Capture the cell that displays the provided text and extract its [X, Y] central coordinate. 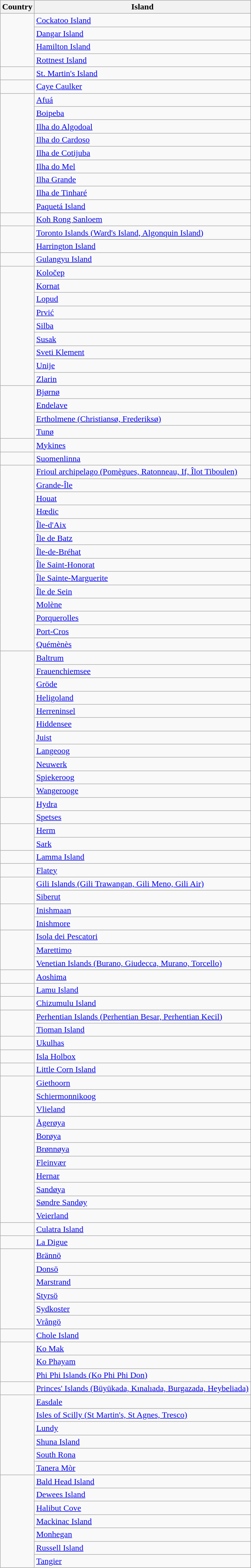
Ilha de Cotijuba [142, 153]
Ko Mak [142, 1348]
Hœdic [142, 512]
Sark [142, 844]
Dewees Island [142, 1495]
Koločep [142, 273]
Mackinac Island [142, 1521]
Vlieland [142, 1109]
Bjørnø [142, 392]
Ko Phayam [142, 1362]
Port-Cros [142, 631]
Inishmore [142, 923]
Ilha do Cardoso [142, 140]
Wangerooge [142, 790]
Dangar Island [142, 34]
Neuwerk [142, 764]
Aoshima [142, 976]
Hernar [142, 1176]
Ertholmene (Christiansø, Frederiksø) [142, 419]
Tangier [142, 1561]
Island [142, 7]
Tanera Mòr [142, 1468]
Grande-Île [142, 485]
South Rona [142, 1455]
Culatra Island [142, 1229]
Porquerolles [142, 618]
Prvić [142, 312]
Lundy [142, 1428]
Brønnøya [142, 1149]
Perhentian Islands (Perhentian Besar, Perhentian Kecil) [142, 1017]
Venetian Islands (Burano, Giudecca, Murano, Torcello) [142, 963]
Endelave [142, 406]
Søndre Sandøy [142, 1202]
Vrångö [142, 1322]
Cockatoo Island [142, 20]
Russell Island [142, 1548]
Langeoog [142, 751]
Frauenchiemsee [142, 671]
Marettimo [142, 950]
Baltrum [142, 658]
Lamma Island [142, 857]
Halibut Cove [142, 1508]
Spiekeroog [142, 777]
Schiermonnikoog [142, 1096]
Unije [142, 365]
Little Corn Island [142, 1070]
Fleinvær [142, 1162]
Tioman Island [142, 1030]
Paquetá Island [142, 206]
Bald Head Island [142, 1481]
Gröde [142, 684]
Île-de-Bréhat [142, 551]
Ilha Grande [142, 180]
Harrington Island [142, 246]
Isola dei Pescatori [142, 937]
Flatey [142, 870]
Ilha do Algodoal [142, 126]
Shuna Island [142, 1442]
Spetses [142, 817]
La Digue [142, 1242]
Tunø [142, 432]
Quémènès [142, 645]
Chole Island [142, 1335]
Rottnest Island [142, 60]
Île Sainte-Marguerite [142, 578]
Zlarin [142, 379]
Easdale [142, 1402]
Caye Caulker [142, 87]
Juist [142, 737]
Isla Holbox [142, 1056]
Lamu Island [142, 990]
Inishmaan [142, 910]
Hamilton Island [142, 47]
Giethoorn [142, 1083]
Ilha de Tinharé [142, 193]
Donsö [142, 1269]
Monhegan [142, 1534]
Houat [142, 498]
Île de Batz [142, 538]
Suomenlinna [142, 459]
Île Saint-Honorat [142, 565]
Frioul archipelago (Pomègues, Ratonneau, If, Îlot Tiboulen) [142, 472]
Toronto Islands (Ward's Island, Algonquin Island) [142, 233]
Boipeba [142, 113]
Sydkoster [142, 1309]
Veierland [142, 1216]
Herreninsel [142, 711]
Heligoland [142, 698]
Molène [142, 605]
Ågerøya [142, 1123]
Country [17, 7]
Île de Sein [142, 592]
Gili Islands (Gili Trawangan, Gili Meno, Gili Air) [142, 884]
Herm [142, 831]
Koh Rong Sanloem [142, 220]
Susak [142, 339]
Île-d'Aix [142, 525]
Sandøya [142, 1189]
Phi Phi Islands (Ko Phi Phi Don) [142, 1375]
Princes' Islands (Büyükada, Kınalıada, Burgazada, Heybeliada) [142, 1388]
Isles of Scilly (St Martin's, St Agnes, Tresco) [142, 1415]
Hydra [142, 804]
Chizumulu Island [142, 1003]
Afuá [142, 100]
Sveti Klement [142, 352]
Hiddensee [142, 724]
Styrsö [142, 1295]
Borøya [142, 1136]
Kornat [142, 286]
Gulangyu Island [142, 259]
Silba [142, 326]
Lopud [142, 299]
Marstrand [142, 1282]
St. Martin's Island [142, 73]
Siberut [142, 897]
Ilha do Mel [142, 166]
Ukulhas [142, 1043]
Mykines [142, 445]
Brännö [142, 1256]
